Return (x, y) of the center of cell containing provided text 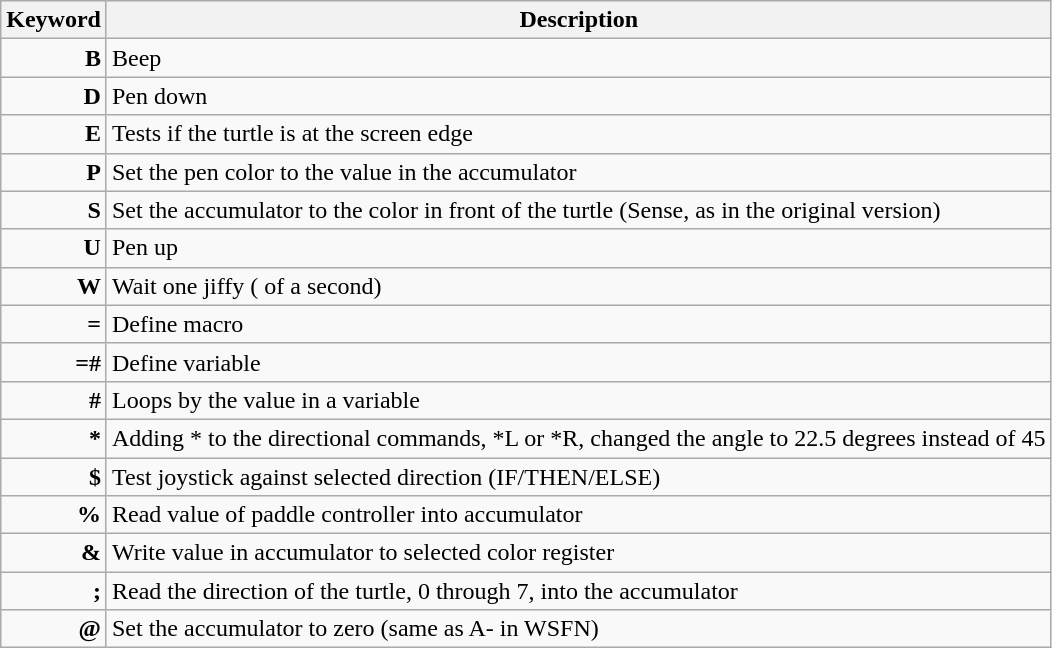
W (54, 286)
D (54, 96)
Tests if the turtle is at the screen edge (578, 134)
* (54, 438)
& (54, 553)
B (54, 58)
% (54, 515)
@ (54, 629)
E (54, 134)
Write value in accumulator to selected color register (578, 553)
Set the accumulator to the color in front of the turtle (Sense, as in the original version) (578, 210)
Description (578, 20)
Pen down (578, 96)
Pen up (578, 248)
S (54, 210)
=# (54, 362)
Beep (578, 58)
Keyword (54, 20)
Test joystick against selected direction (IF/THEN/ELSE) (578, 477)
= (54, 324)
Wait one jiffy ( of a second) (578, 286)
Set the pen color to the value in the accumulator (578, 172)
U (54, 248)
P (54, 172)
$ (54, 477)
Adding * to the directional commands, *L or *R, changed the angle to 22.5 degrees instead of 45 (578, 438)
Read the direction of the turtle, 0 through 7, into the accumulator (578, 591)
Set the accumulator to zero (same as A- in WSFN) (578, 629)
Read value of paddle controller into accumulator (578, 515)
# (54, 400)
Define variable (578, 362)
Define macro (578, 324)
Loops by the value in a variable (578, 400)
; (54, 591)
